Determine the [X, Y] coordinate at the center of the cell enclosing the given text.  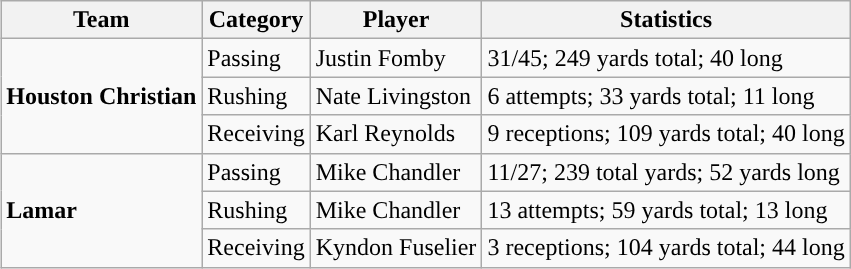
Karl Reynolds [396, 134]
31/45; 249 yards total; 40 long [666, 58]
Player [396, 20]
3 receptions; 104 yards total; 44 long [666, 248]
Category [256, 20]
Nate Livingston [396, 96]
Team [102, 20]
6 attempts; 33 yards total; 11 long [666, 96]
Lamar [102, 210]
Justin Fomby [396, 58]
13 attempts; 59 yards total; 13 long [666, 210]
11/27; 239 total yards; 52 yards long [666, 172]
Kyndon Fuselier [396, 248]
Statistics [666, 20]
Houston Christian [102, 96]
9 receptions; 109 yards total; 40 long [666, 134]
